Locate the cell with the specified text and output its (X, Y) center coordinate. 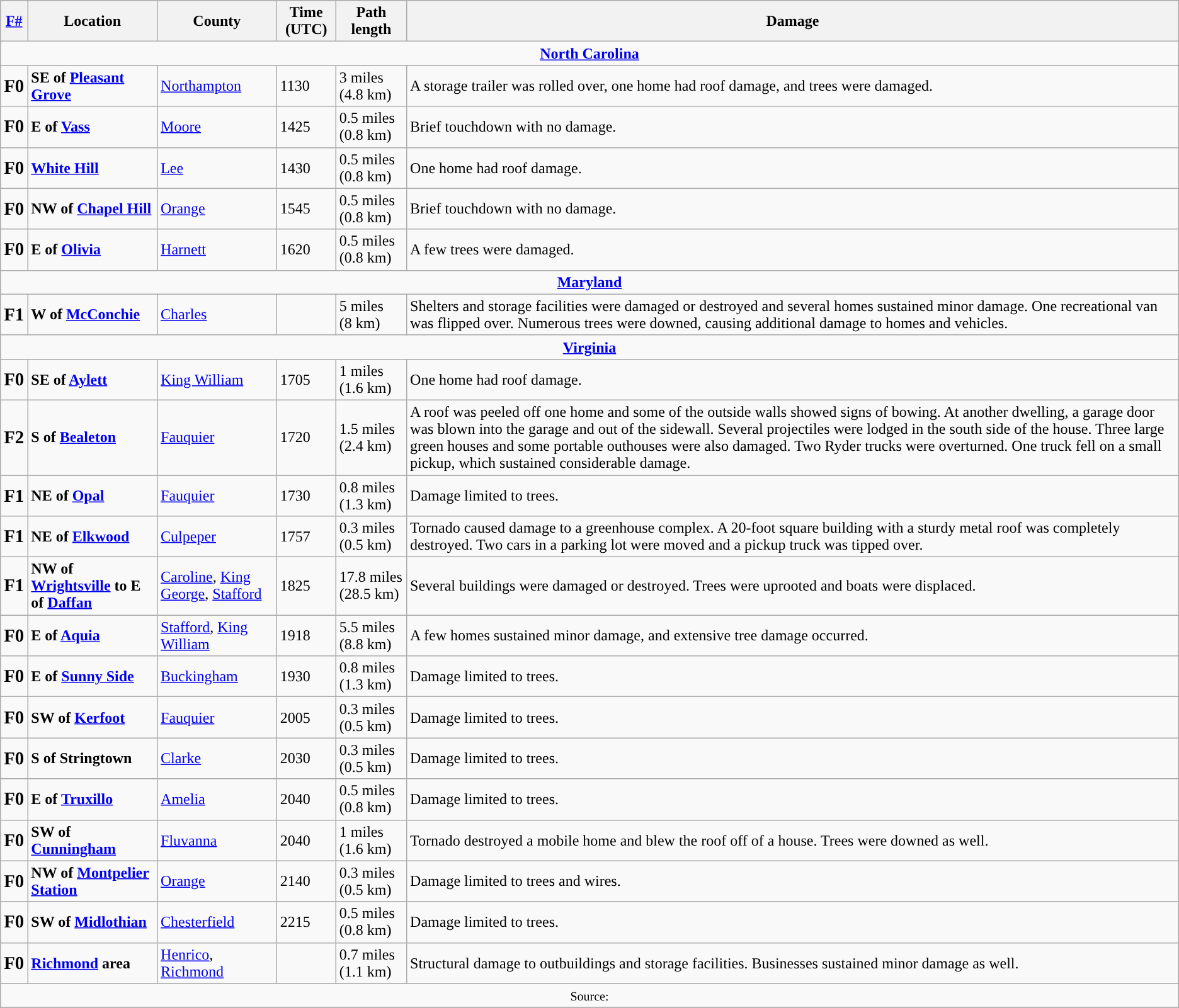
Virginia (589, 347)
A few homes sustained minor damage, and extensive tree damage occurred. (793, 636)
Source: (589, 995)
A few trees were damaged. (793, 249)
5 miles (8 km) (371, 315)
SE of Aylett (93, 379)
Buckingham (217, 676)
1545 (306, 209)
2005 (306, 718)
Chesterfield (217, 922)
SE of Pleasant Grove (93, 86)
NE of Opal (93, 495)
SW of Cunningham (93, 840)
Richmond area (93, 963)
Moore (217, 127)
1930 (306, 676)
E of Vass (93, 127)
E of Aquia (93, 636)
North Carolina (589, 54)
1730 (306, 495)
5.5 miles (8.8 km) (371, 636)
Harnett (217, 249)
Henrico, Richmond (217, 963)
1757 (306, 536)
1705 (306, 379)
Several buildings were damaged or destroyed. Trees were uprooted and boats were displaced. (793, 586)
1620 (306, 249)
NW of Montpelier Station (93, 881)
Amelia (217, 800)
0.7 miles (1.1 km) (371, 963)
S of Stringtown (93, 758)
Culpeper (217, 536)
2215 (306, 922)
2030 (306, 758)
Path length (371, 21)
A storage trailer was rolled over, one home had roof damage, and trees were damaged. (793, 86)
NW of Wrightsville to E of Daffan (93, 586)
F# (14, 21)
2140 (306, 881)
E of Olivia (93, 249)
Charles (217, 315)
W of McConchie (93, 315)
Stafford, King William (217, 636)
1430 (306, 167)
1.5 miles (2.4 km) (371, 437)
E of Truxillo (93, 800)
Clarke (217, 758)
Lee (217, 167)
3 miles (4.8 km) (371, 86)
1425 (306, 127)
1918 (306, 636)
NE of Elkwood (93, 536)
F2 (14, 437)
Damage (793, 21)
Tornado destroyed a mobile home and blew the roof off of a house. Trees were downed as well. (793, 840)
Northampton (217, 86)
King William (217, 379)
Structural damage to outbuildings and storage facilities. Businesses sustained minor damage as well. (793, 963)
County (217, 21)
NW of Chapel Hill (93, 209)
1825 (306, 586)
E of Sunny Side (93, 676)
1130 (306, 86)
S of Bealeton (93, 437)
1720 (306, 437)
Time (UTC) (306, 21)
Damage limited to trees and wires. (793, 881)
Caroline, King George, Stafford (217, 586)
SW of Midlothian (93, 922)
17.8 miles (28.5 km) (371, 586)
Fluvanna (217, 840)
White Hill (93, 167)
SW of Kerfoot (93, 718)
Location (93, 21)
Maryland (589, 282)
